From the cell containing the given text, extract its center point as (x, y) coordinate. 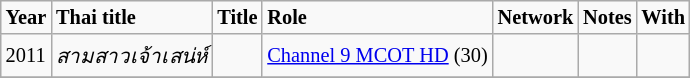
2011 (26, 56)
สามสาวเจ้าเสน่ห์ (132, 56)
Notes (607, 17)
Network (536, 17)
With (662, 17)
Title (237, 17)
Year (26, 17)
Thai title (132, 17)
Role (377, 17)
Channel 9 MCOT HD (30) (377, 56)
